Determine the [X, Y] coordinate at the center of the cell enclosing the given text.  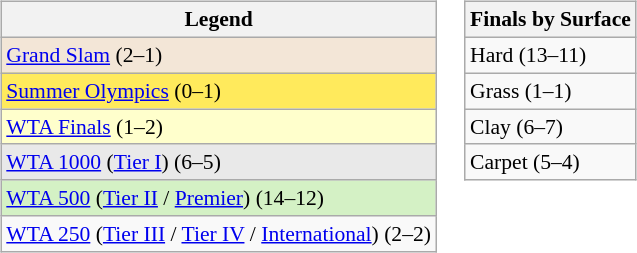
Summer Olympics (0–1) [218, 91]
WTA Finals (1–2) [218, 127]
Hard (13–11) [550, 55]
Finals by Surface [550, 20]
Clay (6–7) [550, 127]
WTA 250 (Tier III / Tier IV / International) (2–2) [218, 234]
Grass (1–1) [550, 91]
Grand Slam (2–1) [218, 55]
Legend [218, 20]
Carpet (5–4) [550, 162]
WTA 1000 (Tier I) (6–5) [218, 162]
WTA 500 (Tier II / Premier) (14–12) [218, 198]
